Find where the given text appears and provide that cell's center as [x, y] coordinate. 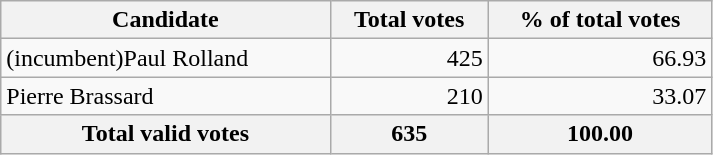
66.93 [600, 58]
635 [409, 134]
(incumbent)Paul Rolland [166, 58]
Candidate [166, 20]
425 [409, 58]
% of total votes [600, 20]
Total votes [409, 20]
100.00 [600, 134]
210 [409, 96]
Pierre Brassard [166, 96]
Total valid votes [166, 134]
33.07 [600, 96]
